Provide the [X, Y] coordinate of the cell's center where the given text is located.  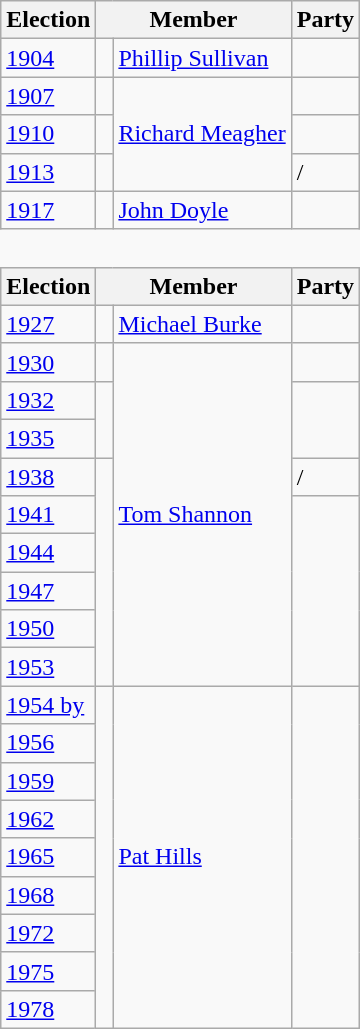
John Doyle [202, 210]
1930 [48, 362]
Michael Burke [202, 324]
1959 [48, 781]
Richard Meagher [202, 134]
1904 [48, 58]
1907 [48, 96]
Tom Shannon [202, 514]
1927 [48, 324]
1932 [48, 400]
1947 [48, 591]
1978 [48, 1009]
1956 [48, 743]
1913 [48, 172]
1968 [48, 895]
1910 [48, 134]
1962 [48, 819]
Pat Hills [202, 858]
1944 [48, 553]
1954 by [48, 705]
1972 [48, 933]
1965 [48, 857]
1935 [48, 438]
Phillip Sullivan [202, 58]
1975 [48, 971]
1953 [48, 667]
1941 [48, 515]
1917 [48, 210]
1950 [48, 629]
1938 [48, 477]
